Search for the cell housing the specified text and yield its (x, y) center coordinate. 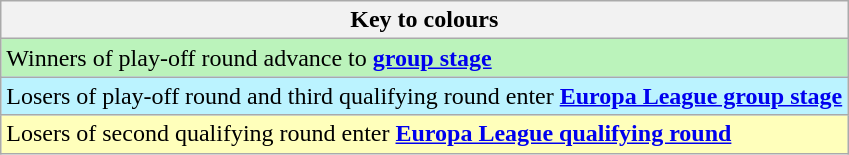
Winners of play-off round advance to group stage (424, 58)
Losers of play-off round and third qualifying round enter Europa League group stage (424, 96)
Losers of second qualifying round enter Europa League qualifying round (424, 134)
Key to colours (424, 20)
